Search for the cell housing the specified text and yield its [X, Y] center coordinate. 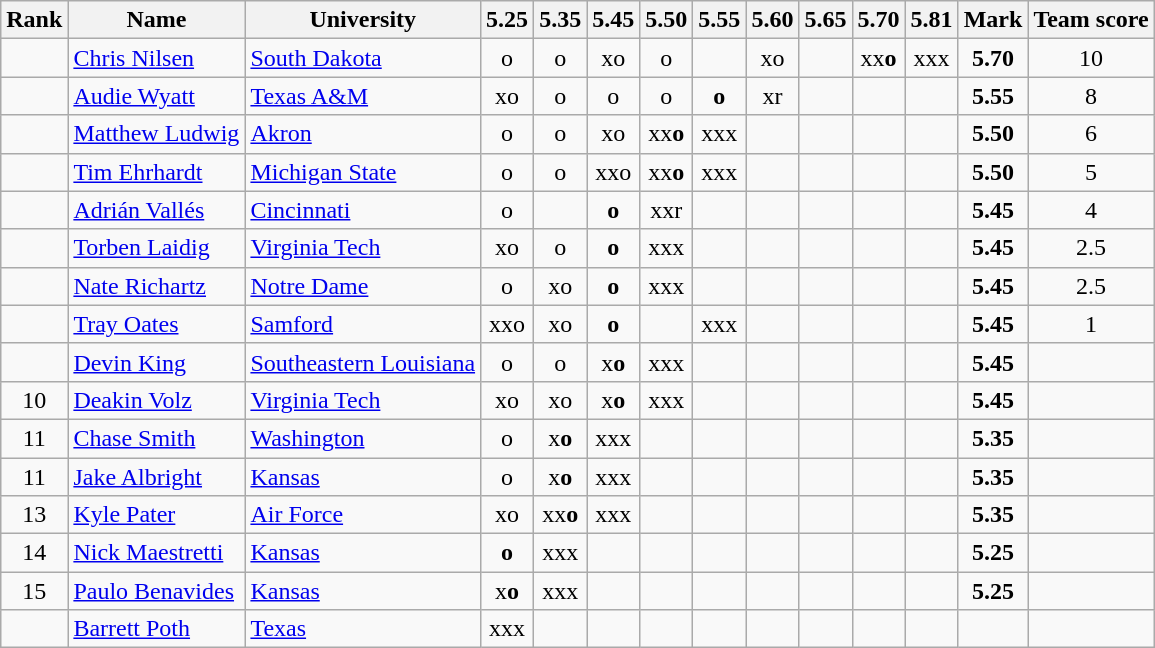
Samford [363, 324]
5.65 [826, 20]
14 [34, 553]
4 [1091, 210]
xr [772, 96]
Texas A&M [363, 96]
Name [156, 20]
Notre Dame [363, 286]
Southeastern Louisiana [363, 362]
Tray Oates [156, 324]
15 [34, 591]
6 [1091, 134]
Devin King [156, 362]
Torben Laidig [156, 248]
Deakin Volz [156, 400]
5 [1091, 172]
Paulo Benavides [156, 591]
Jake Albright [156, 477]
Kyle Pater [156, 515]
Mark [993, 20]
Matthew Ludwig [156, 134]
13 [34, 515]
Adrián Vallés [156, 210]
Washington [363, 438]
Akron [363, 134]
Nick Maestretti [156, 553]
Barrett Poth [156, 629]
xxr [666, 210]
University [363, 20]
Audie Wyatt [156, 96]
5.60 [772, 20]
1 [1091, 324]
Team score [1091, 20]
Rank [34, 20]
Texas [363, 629]
Michigan State [363, 172]
5.81 [932, 20]
Tim Ehrhardt [156, 172]
Chase Smith [156, 438]
Cincinnati [363, 210]
South Dakota [363, 58]
8 [1091, 96]
Chris Nilsen [156, 58]
Nate Richartz [156, 286]
Air Force [363, 515]
